Return the (X, Y) coordinate for the center point of the cell that contains the specified text.  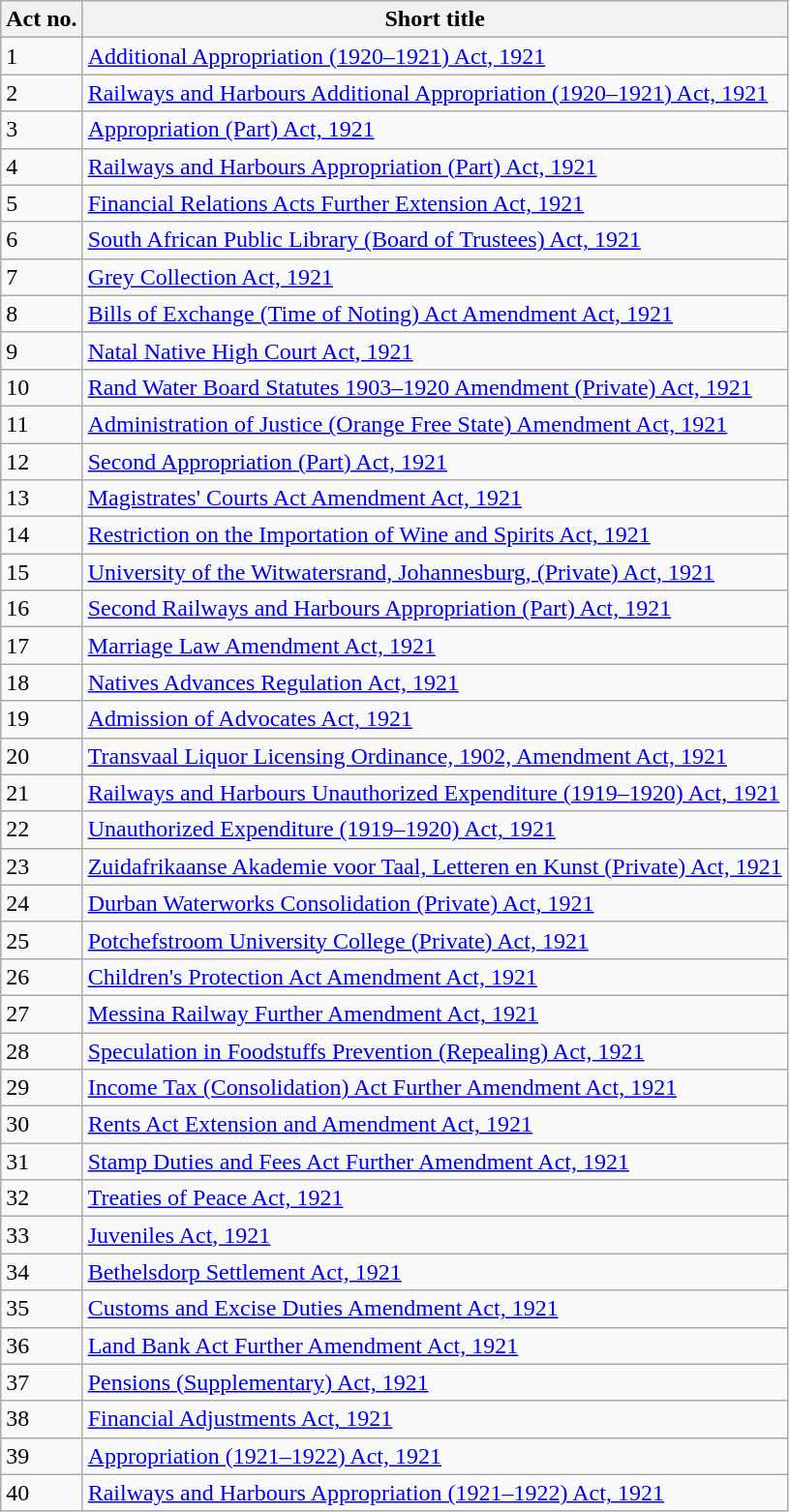
5 (42, 203)
4 (42, 166)
10 (42, 387)
35 (42, 1309)
Speculation in Foodstuffs Prevention (Repealing) Act, 1921 (435, 1050)
Administration of Justice (Orange Free State) Amendment Act, 1921 (435, 424)
34 (42, 1272)
Durban Waterworks Consolidation (Private) Act, 1921 (435, 903)
13 (42, 499)
Marriage Law Amendment Act, 1921 (435, 646)
Potchefstroom University College (Private) Act, 1921 (435, 940)
Appropriation (1921–1922) Act, 1921 (435, 1456)
South African Public Library (Board of Trustees) Act, 1921 (435, 240)
Pensions (Supplementary) Act, 1921 (435, 1382)
Zuidafrikaanse Akademie voor Taal, Letteren en Kunst (Private) Act, 1921 (435, 866)
22 (42, 830)
30 (42, 1125)
Grey Collection Act, 1921 (435, 277)
Railways and Harbours Appropriation (1921–1922) Act, 1921 (435, 1493)
Rents Act Extension and Amendment Act, 1921 (435, 1125)
2 (42, 93)
Land Bank Act Further Amendment Act, 1921 (435, 1346)
29 (42, 1088)
14 (42, 535)
6 (42, 240)
20 (42, 756)
Transvaal Liquor Licensing Ordinance, 1902, Amendment Act, 1921 (435, 756)
Natal Native High Court Act, 1921 (435, 350)
Bethelsdorp Settlement Act, 1921 (435, 1272)
37 (42, 1382)
Treaties of Peace Act, 1921 (435, 1198)
21 (42, 793)
16 (42, 609)
7 (42, 277)
Natives Advances Regulation Act, 1921 (435, 682)
Railways and Harbours Unauthorized Expenditure (1919–1920) Act, 1921 (435, 793)
Rand Water Board Statutes 1903–1920 Amendment (Private) Act, 1921 (435, 387)
36 (42, 1346)
Railways and Harbours Additional Appropriation (1920–1921) Act, 1921 (435, 93)
23 (42, 866)
Children's Protection Act Amendment Act, 1921 (435, 977)
11 (42, 424)
18 (42, 682)
Admission of Advocates Act, 1921 (435, 719)
Stamp Duties and Fees Act Further Amendment Act, 1921 (435, 1162)
Customs and Excise Duties Amendment Act, 1921 (435, 1309)
Restriction on the Importation of Wine and Spirits Act, 1921 (435, 535)
31 (42, 1162)
Unauthorized Expenditure (1919–1920) Act, 1921 (435, 830)
Income Tax (Consolidation) Act Further Amendment Act, 1921 (435, 1088)
1 (42, 56)
9 (42, 350)
Financial Relations Acts Further Extension Act, 1921 (435, 203)
Second Appropriation (Part) Act, 1921 (435, 462)
Additional Appropriation (1920–1921) Act, 1921 (435, 56)
Second Railways and Harbours Appropriation (Part) Act, 1921 (435, 609)
University of the Witwatersrand, Johannesburg, (Private) Act, 1921 (435, 572)
Financial Adjustments Act, 1921 (435, 1419)
27 (42, 1013)
Railways and Harbours Appropriation (Part) Act, 1921 (435, 166)
15 (42, 572)
Magistrates' Courts Act Amendment Act, 1921 (435, 499)
19 (42, 719)
32 (42, 1198)
Messina Railway Further Amendment Act, 1921 (435, 1013)
Appropriation (Part) Act, 1921 (435, 130)
40 (42, 1493)
17 (42, 646)
26 (42, 977)
Bills of Exchange (Time of Noting) Act Amendment Act, 1921 (435, 314)
12 (42, 462)
25 (42, 940)
28 (42, 1050)
3 (42, 130)
24 (42, 903)
38 (42, 1419)
8 (42, 314)
Act no. (42, 19)
Short title (435, 19)
39 (42, 1456)
33 (42, 1235)
Juveniles Act, 1921 (435, 1235)
